Provide the [x, y] coordinate of the cell's center where the given text is located.  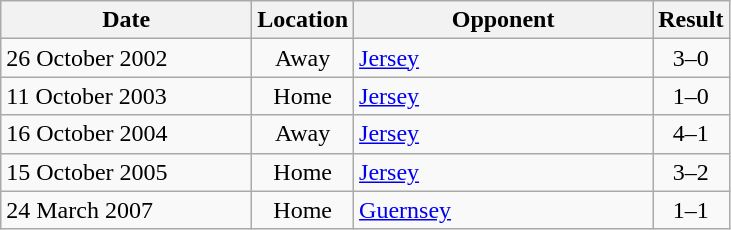
Opponent [504, 20]
Guernsey [504, 210]
15 October 2005 [126, 172]
26 October 2002 [126, 58]
1–1 [691, 210]
24 March 2007 [126, 210]
4–1 [691, 134]
11 October 2003 [126, 96]
Location [303, 20]
Result [691, 20]
Date [126, 20]
3–2 [691, 172]
3–0 [691, 58]
1–0 [691, 96]
16 October 2004 [126, 134]
